Provide the [x, y] coordinate of the cell's center where the given text is located.  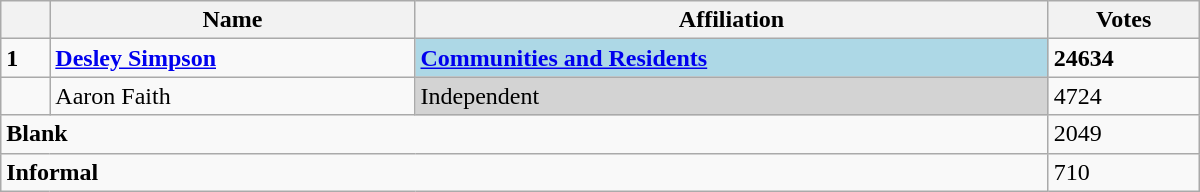
Aaron Faith [232, 96]
Votes [1124, 20]
2049 [1124, 134]
Blank [524, 134]
710 [1124, 172]
Informal [524, 172]
Communities and Residents [732, 58]
Independent [732, 96]
Name [232, 20]
4724 [1124, 96]
Desley Simpson [232, 58]
24634 [1124, 58]
1 [26, 58]
Affiliation [732, 20]
